Provide the (x, y) coordinate of the cell's center where the given text is located.  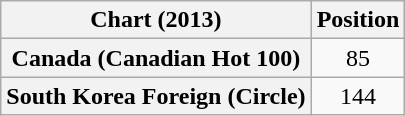
85 (358, 58)
Chart (2013) (156, 20)
Position (358, 20)
South Korea Foreign (Circle) (156, 96)
Canada (Canadian Hot 100) (156, 58)
144 (358, 96)
